Extract the [x, y] coordinate from the center of the cell holding the provided text.  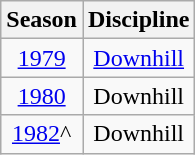
1979 [42, 58]
Discipline [138, 20]
Season [42, 20]
1982^ [42, 134]
1980 [42, 96]
